Scan for the cell matching the given text and deliver its (x, y) coordinate at center. 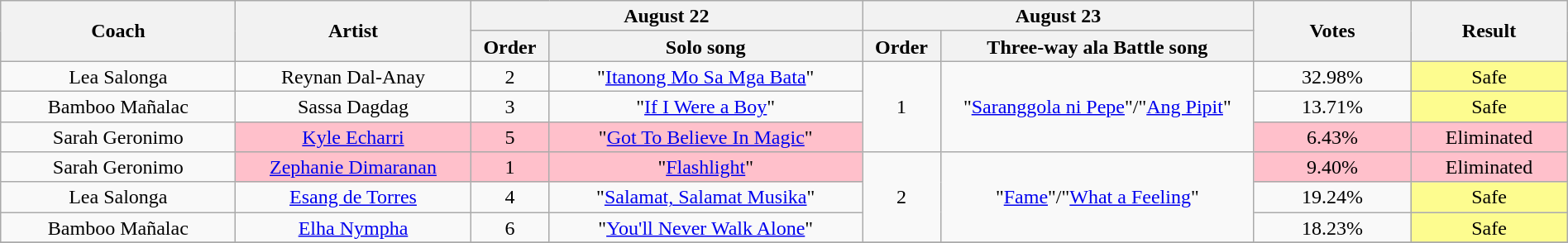
Zephanie Dimaranan (353, 167)
Artist (353, 31)
6.43% (1331, 137)
5 (509, 137)
Result (1489, 31)
Solo song (706, 46)
13.71% (1331, 106)
"Itanong Mo Sa Mga Bata" (706, 76)
32.98% (1331, 76)
August 23 (1059, 17)
Esang de Torres (353, 197)
August 22 (667, 17)
"Saranggola ni Pepe"/"Ang Pipit" (1097, 107)
6 (509, 228)
3 (509, 106)
"You'll Never Walk Alone" (706, 228)
"Salamat, Salamat Musika" (706, 197)
Three-way ala Battle song (1097, 46)
19.24% (1331, 197)
Elha Nympha (353, 228)
Coach (118, 31)
Votes (1331, 31)
9.40% (1331, 167)
"If I Were a Boy" (706, 106)
Kyle Echarri (353, 137)
Sassa Dagdag (353, 106)
"Got To Believe In Magic" (706, 137)
"Flashlight" (706, 167)
Reynan Dal-Anay (353, 76)
18.23% (1331, 228)
4 (509, 197)
"Fame"/"What a Feeling" (1097, 198)
